Search for the cell housing the specified text and yield its (x, y) center coordinate. 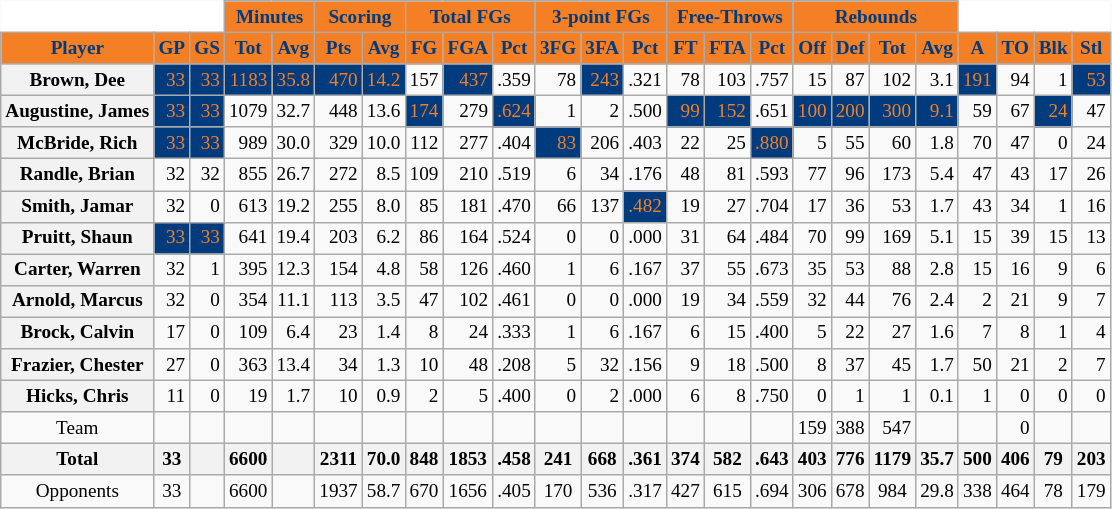
59 (977, 111)
374 (685, 460)
1.4 (384, 333)
613 (248, 206)
300 (892, 111)
Brown, Dee (78, 80)
0.9 (384, 396)
200 (850, 111)
30.0 (294, 143)
668 (602, 460)
3-point FGs (600, 17)
Carter, Warren (78, 270)
.651 (772, 111)
13.6 (384, 111)
25 (727, 143)
.208 (514, 365)
McBride, Rich (78, 143)
10.0 (384, 143)
112 (424, 143)
279 (468, 111)
464 (1015, 491)
88 (892, 270)
255 (339, 206)
.757 (772, 80)
329 (339, 143)
776 (850, 460)
14.2 (384, 80)
45 (892, 365)
678 (850, 491)
137 (602, 206)
Stl (1091, 48)
Total FGs (470, 17)
.359 (514, 80)
388 (850, 428)
Minutes (269, 17)
500 (977, 460)
35 (812, 270)
83 (558, 143)
FTA (727, 48)
39 (1015, 238)
.524 (514, 238)
170 (558, 491)
3.5 (384, 301)
.519 (514, 175)
94 (1015, 80)
11.1 (294, 301)
191 (977, 80)
.156 (646, 365)
3FG (558, 48)
26.7 (294, 175)
1.3 (384, 365)
154 (339, 270)
1.8 (938, 143)
241 (558, 460)
44 (850, 301)
35.8 (294, 80)
.880 (772, 143)
87 (850, 80)
64 (727, 238)
60 (892, 143)
.484 (772, 238)
Free-Throws (730, 17)
.333 (514, 333)
.673 (772, 270)
Arnold, Marcus (78, 301)
.559 (772, 301)
2.4 (938, 301)
448 (339, 111)
855 (248, 175)
36 (850, 206)
.460 (514, 270)
50 (977, 365)
6.2 (384, 238)
FG (424, 48)
FT (685, 48)
Scoring (360, 17)
.361 (646, 460)
FGA (468, 48)
13 (1091, 238)
Def (850, 48)
31 (685, 238)
243 (602, 80)
1937 (339, 491)
.593 (772, 175)
85 (424, 206)
3FA (602, 48)
.404 (514, 143)
76 (892, 301)
174 (424, 111)
8.5 (384, 175)
272 (339, 175)
12.3 (294, 270)
18 (727, 365)
Rebounds (876, 17)
79 (1053, 460)
547 (892, 428)
32.7 (294, 111)
152 (727, 111)
19.2 (294, 206)
.176 (646, 175)
1656 (468, 491)
641 (248, 238)
670 (424, 491)
173 (892, 175)
4.8 (384, 270)
169 (892, 238)
Blk (1053, 48)
103 (727, 80)
13.4 (294, 365)
Hicks, Chris (78, 396)
3.1 (938, 80)
TO (1015, 48)
67 (1015, 111)
.704 (772, 206)
.624 (514, 111)
.403 (646, 143)
126 (468, 270)
100 (812, 111)
19.4 (294, 238)
403 (812, 460)
Pruitt, Shaun (78, 238)
Randle, Brian (78, 175)
989 (248, 143)
1079 (248, 111)
11 (172, 396)
9.1 (938, 111)
159 (812, 428)
70.0 (384, 460)
.321 (646, 80)
A (977, 48)
.458 (514, 460)
35.7 (938, 460)
Pts (339, 48)
210 (468, 175)
Brock, Calvin (78, 333)
Total (78, 460)
306 (812, 491)
427 (685, 491)
58.7 (384, 491)
277 (468, 143)
26 (1091, 175)
.461 (514, 301)
406 (1015, 460)
157 (424, 80)
5.4 (938, 175)
206 (602, 143)
1.6 (938, 333)
.750 (772, 396)
354 (248, 301)
96 (850, 175)
5.1 (938, 238)
437 (468, 80)
.317 (646, 491)
.694 (772, 491)
470 (339, 80)
363 (248, 365)
2311 (339, 460)
77 (812, 175)
338 (977, 491)
Player (78, 48)
Frazier, Chester (78, 365)
2.8 (938, 270)
1853 (468, 460)
Augustine, James (78, 111)
848 (424, 460)
615 (727, 491)
81 (727, 175)
179 (1091, 491)
86 (424, 238)
Team (78, 428)
.482 (646, 206)
.405 (514, 491)
0.1 (938, 396)
8.0 (384, 206)
1179 (892, 460)
164 (468, 238)
GP (172, 48)
23 (339, 333)
GS (208, 48)
1183 (248, 80)
Smith, Jamar (78, 206)
58 (424, 270)
Opponents (78, 491)
.470 (514, 206)
395 (248, 270)
582 (727, 460)
113 (339, 301)
181 (468, 206)
.643 (772, 460)
6.4 (294, 333)
Off (812, 48)
66 (558, 206)
984 (892, 491)
29.8 (938, 491)
536 (602, 491)
4 (1091, 333)
